Extract the (x, y) coordinate from the center of the cell holding the provided text.  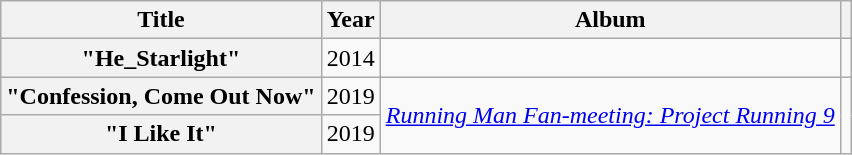
Title (161, 20)
Album (610, 20)
2014 (350, 58)
Running Man Fan-meeting: Project Running 9 (610, 115)
Year (350, 20)
"Confession, Come Out Now" (161, 96)
"I Like It" (161, 134)
"He_Starlight" (161, 58)
